Scan for the cell matching the given text and deliver its (x, y) coordinate at center. 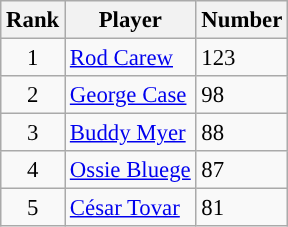
Buddy Myer (130, 133)
César Tovar (130, 208)
Rank (33, 20)
1 (33, 58)
Player (130, 20)
Ossie Bluege (130, 170)
Number (242, 20)
98 (242, 95)
88 (242, 133)
3 (33, 133)
87 (242, 170)
George Case (130, 95)
81 (242, 208)
5 (33, 208)
Rod Carew (130, 58)
4 (33, 170)
2 (33, 95)
123 (242, 58)
